Locate the cell with the specified text and output its (X, Y) center coordinate. 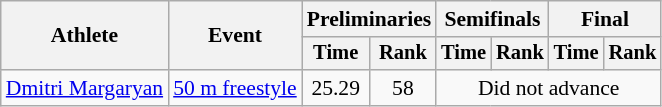
Semifinals (492, 19)
Event (235, 36)
Dmitri Margaryan (84, 88)
58 (404, 88)
Final (605, 19)
50 m freestyle (235, 88)
Did not advance (548, 88)
Athlete (84, 36)
Preliminaries (369, 19)
25.29 (336, 88)
